Return [x, y] of the center of cell containing provided text 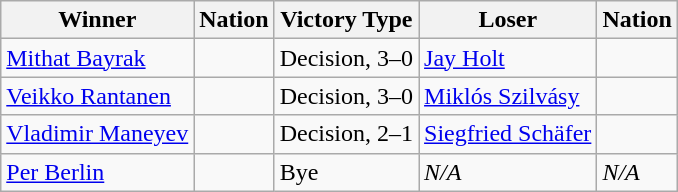
Mithat Bayrak [98, 58]
Veikko Rantanen [98, 96]
Winner [98, 20]
Loser [508, 20]
Bye [346, 172]
Siegfried Schäfer [508, 134]
Victory Type [346, 20]
Miklós Szilvásy [508, 96]
Decision, 2–1 [346, 134]
Jay Holt [508, 58]
Per Berlin [98, 172]
Vladimir Maneyev [98, 134]
